Output the [x, y] coordinate of the center of the cell containing the given text.  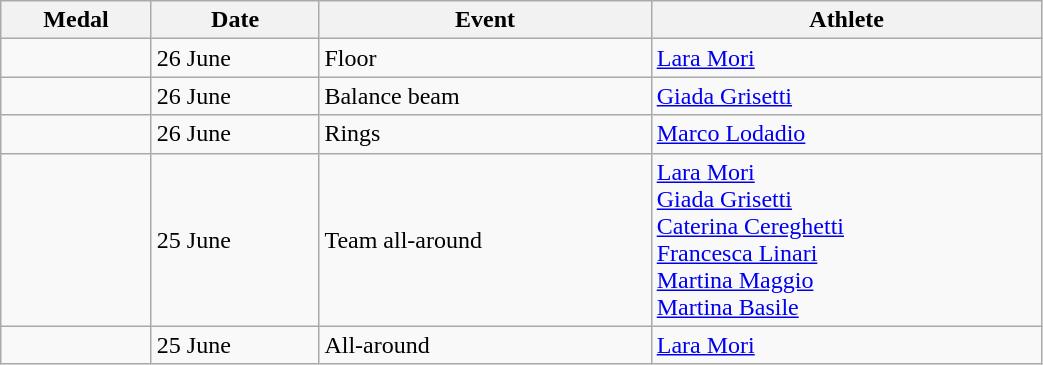
Floor [485, 58]
All-around [485, 345]
Balance beam [485, 96]
Lara MoriGiada GrisettiCaterina CereghettiFrancesca LinariMartina MaggioMartina Basile [846, 240]
Giada Grisetti [846, 96]
Medal [76, 20]
Date [235, 20]
Team all-around [485, 240]
Rings [485, 134]
Athlete [846, 20]
Event [485, 20]
Marco Lodadio [846, 134]
